Find where the given text appears and provide that cell's center as [x, y] coordinate. 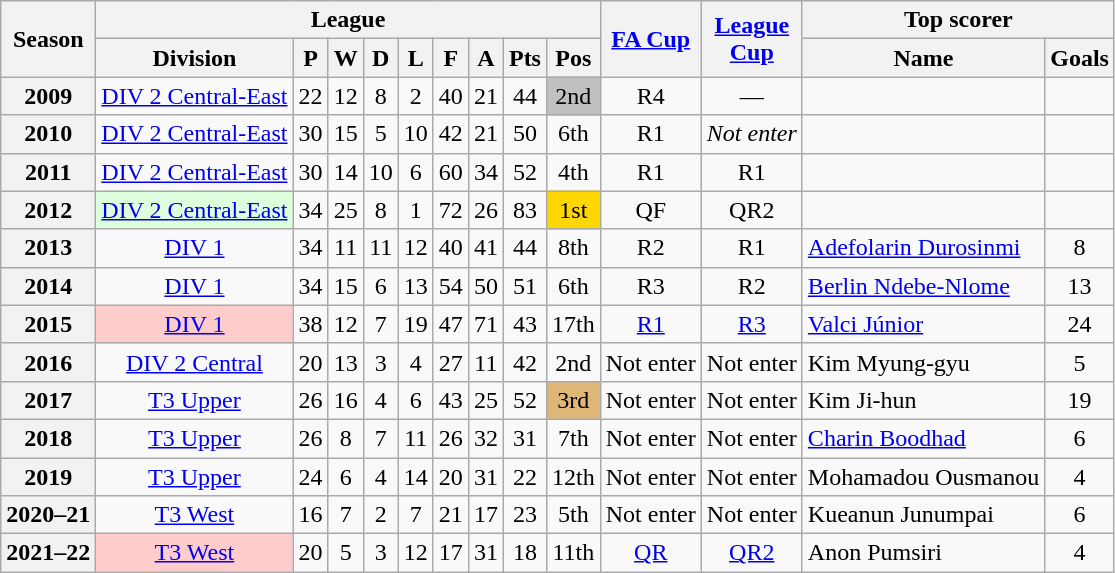
60 [450, 172]
Mohamadou Ousmanou [923, 477]
LeagueCup [752, 39]
47 [450, 324]
DIV 2 Central [194, 362]
27 [450, 362]
3rd [573, 400]
2018 [48, 438]
Valci Júnior [923, 324]
2011 [48, 172]
18 [524, 553]
2017 [48, 400]
— [752, 96]
2015 [48, 324]
Charin Boodhad [923, 438]
41 [486, 248]
D [380, 58]
72 [450, 210]
League [348, 20]
Adefolarin Durosinmi [923, 248]
Pts [524, 58]
38 [310, 324]
2021–22 [48, 553]
A [486, 58]
83 [524, 210]
Name [923, 58]
R4 [650, 96]
2013 [48, 248]
17th [573, 324]
FA Cup [650, 39]
QR [650, 553]
1 [416, 210]
Berlin Ndebe-Nlome [923, 286]
Top scorer [958, 20]
71 [486, 324]
5th [573, 515]
2020–21 [48, 515]
2009 [48, 96]
Division [194, 58]
1st [573, 210]
4th [573, 172]
Season [48, 39]
Kim Ji-hun [923, 400]
12th [573, 477]
L [416, 58]
Pos [573, 58]
F [450, 58]
P [310, 58]
Goals [1080, 58]
8th [573, 248]
Kim Myung-gyu [923, 362]
7th [573, 438]
2019 [48, 477]
Anon Pumsiri [923, 553]
QF [650, 210]
Kueanun Junumpai [923, 515]
2016 [48, 362]
54 [450, 286]
32 [486, 438]
W [346, 58]
2010 [48, 134]
2012 [48, 210]
23 [524, 515]
11th [573, 553]
51 [524, 286]
2014 [48, 286]
